Pinpoint the cell where the given text exists, returning its (X, Y) midpoint coordinate. 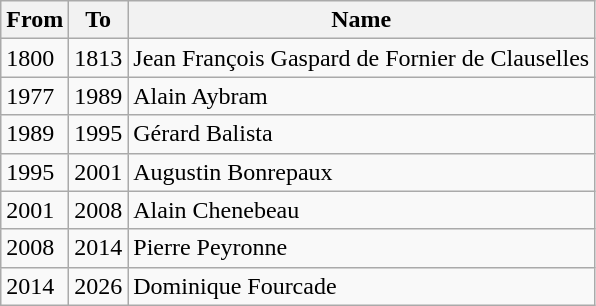
Dominique Fourcade (362, 286)
Name (362, 20)
1977 (35, 96)
2026 (98, 286)
Pierre Peyronne (362, 248)
Augustin Bonrepaux (362, 172)
1813 (98, 58)
Jean François Gaspard de Fornier de Clauselles (362, 58)
Alain Chenebeau (362, 210)
To (98, 20)
Gérard Balista (362, 134)
Alain Aybram (362, 96)
From (35, 20)
1800 (35, 58)
